Return (X, Y) of the center of cell containing provided text 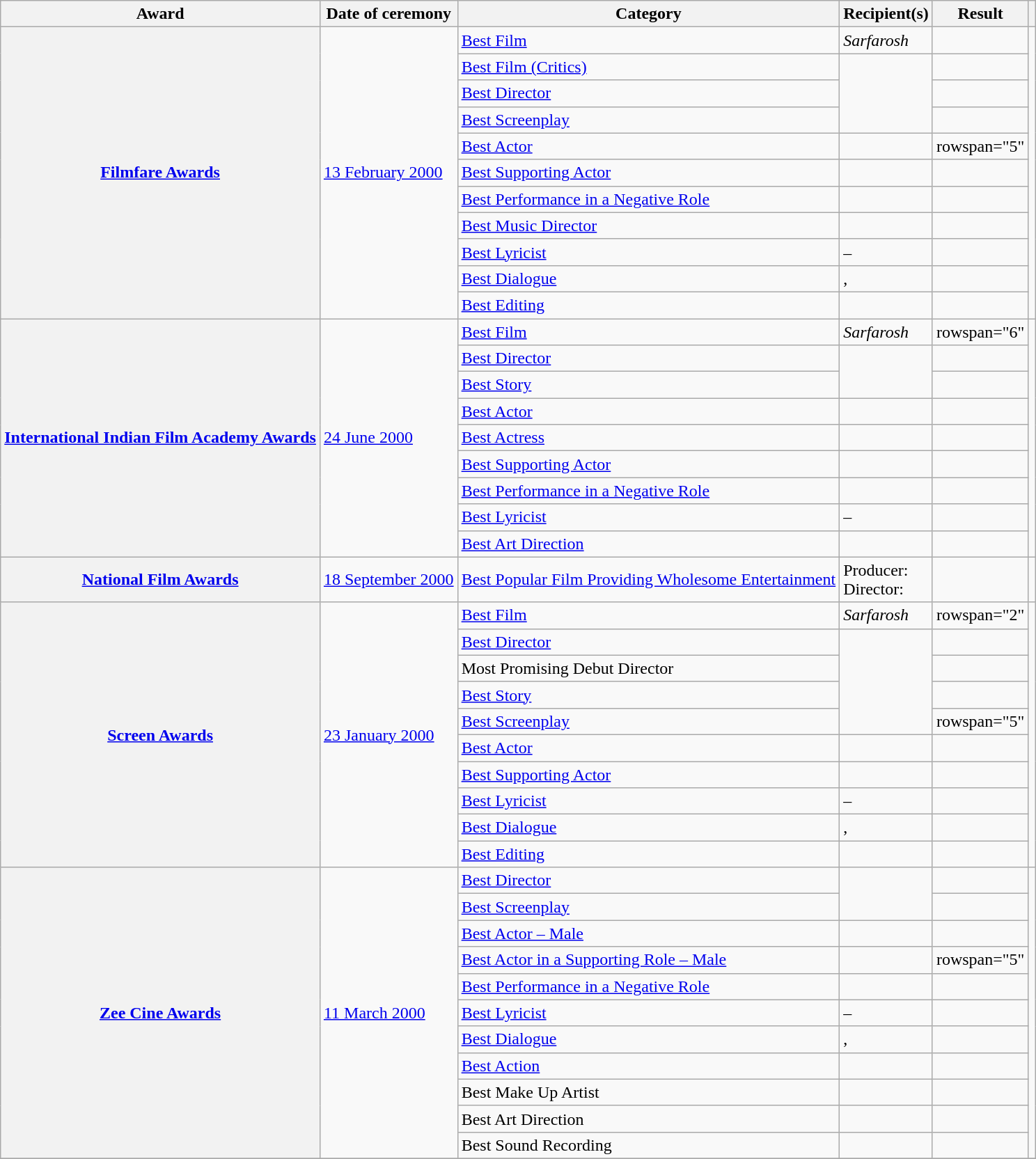
International Indian Film Academy Awards (160, 439)
Best Music Director (649, 226)
Award (160, 14)
13 February 2000 (388, 173)
11 March 2000 (388, 1014)
Best Sound Recording (649, 1145)
Result (980, 14)
Filmfare Awards (160, 173)
Screen Awards (160, 735)
Best Make Up Artist (649, 1092)
Best Actor – Male (649, 933)
Zee Cine Awards (160, 1014)
rowspan="2" (980, 615)
Category (649, 14)
Best Film (Critics) (649, 67)
24 June 2000 (388, 439)
Best Popular Film Providing Wholesome Entertainment (649, 579)
Best Actress (649, 438)
Best Actor in a Supporting Role – Male (649, 960)
18 September 2000 (388, 579)
Recipient(s) (886, 14)
rowspan="6" (980, 332)
Most Promising Debut Director (649, 668)
Producer: Director: (886, 579)
Date of ceremony (388, 14)
23 January 2000 (388, 735)
Best Action (649, 1066)
National Film Awards (160, 579)
